From the cell containing the given text, extract its center point as [X, Y] coordinate. 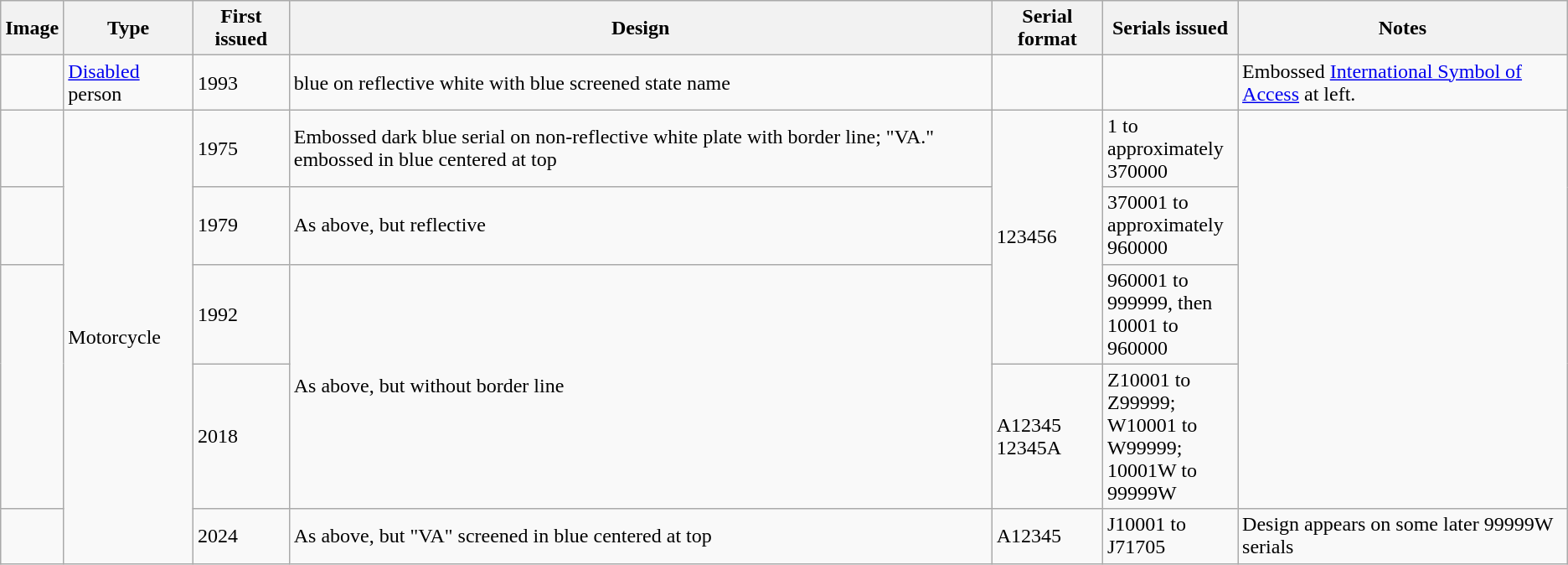
Design appears on some later 99999W serials [1403, 536]
1975 [241, 148]
960001 to 999999, then 10001 to 960000 [1169, 314]
As above, but without border line [640, 386]
Image [32, 29]
123456 [1047, 236]
Embossed dark blue serial on non-reflective white plate with border line; "VA." embossed in blue centered at top [640, 148]
Design [640, 29]
As above, but reflective [640, 225]
blue on reflective white with blue screened state name [640, 82]
As above, but "VA" screened in blue centered at top [640, 536]
A1234512345A [1047, 436]
1 to approximately 370000 [1169, 148]
J10001 to J71705 [1169, 536]
Serials issued [1169, 29]
Type [129, 29]
First issued [241, 29]
1993 [241, 82]
Embossed International Symbol of Access at left. [1403, 82]
2024 [241, 536]
1979 [241, 225]
Z10001 to Z99999; W10001 to W99999; 10001W to 99999W [1169, 436]
Notes [1403, 29]
370001 to approximately 960000 [1169, 225]
Disabled person [129, 82]
A12345 [1047, 536]
2018 [241, 436]
Motorcycle [129, 337]
Serial format [1047, 29]
1992 [241, 314]
